Return (x, y) of the center of cell containing provided text 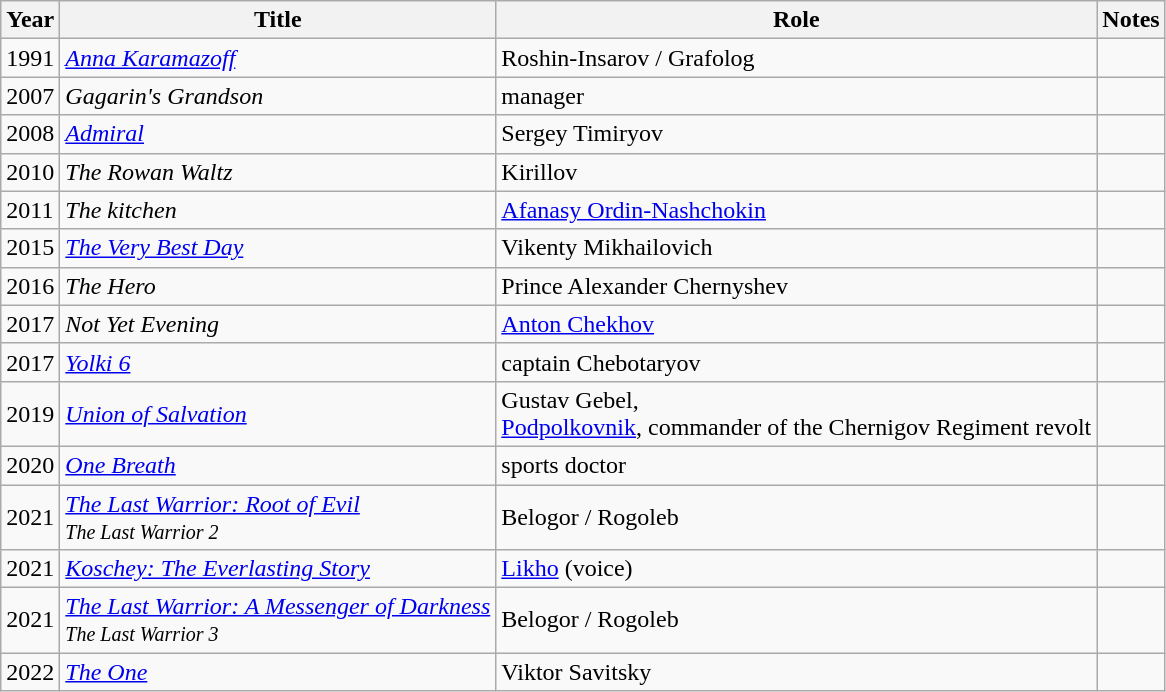
Role (796, 20)
Title (278, 20)
The Last Warrior: A Messenger of Darkness The Last Warrior 3 (278, 620)
Gagarin's Grandson (278, 96)
Yolki 6 (278, 362)
2015 (30, 248)
The kitchen (278, 210)
sports doctor (796, 465)
2007 (30, 96)
Kirillov (796, 172)
2022 (30, 672)
2016 (30, 286)
Notes (1131, 20)
Admiral (278, 134)
2008 (30, 134)
Viktor Savitsky (796, 672)
Koschey: The Everlasting Story (278, 569)
Afanasy Ordin-Nashchokin (796, 210)
captain Chebotaryov (796, 362)
The Rowan Waltz (278, 172)
2020 (30, 465)
Year (30, 20)
Likho (voice) (796, 569)
2019 (30, 414)
Vikenty Mikhailovich (796, 248)
1991 (30, 58)
2010 (30, 172)
The Hero (278, 286)
The One (278, 672)
2011 (30, 210)
The Last Warrior: Root of Evil The Last Warrior 2 (278, 516)
Gustav Gebel, Podpolkovnik, commander of the Chernigov Regiment revolt (796, 414)
One Breath (278, 465)
Sergey Timiryov (796, 134)
manager (796, 96)
Not Yet Evening (278, 324)
Roshin-Insarov / Grafolog (796, 58)
The Very Best Day (278, 248)
Prince Alexander Chernyshev (796, 286)
Anton Chekhov (796, 324)
Union of Salvation (278, 414)
Anna Karamazoff (278, 58)
